Return [x, y] of the center of cell containing provided text 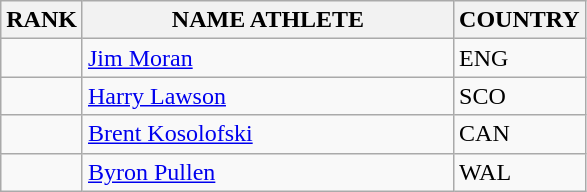
Brent Kosolofski [268, 134]
Jim Moran [268, 58]
NAME ATHLETE [268, 20]
CAN [520, 134]
RANK [42, 20]
Byron Pullen [268, 172]
COUNTRY [520, 20]
Harry Lawson [268, 96]
WAL [520, 172]
ENG [520, 58]
SCO [520, 96]
